Return the [X, Y] coordinate for the center point of the cell that contains the specified text.  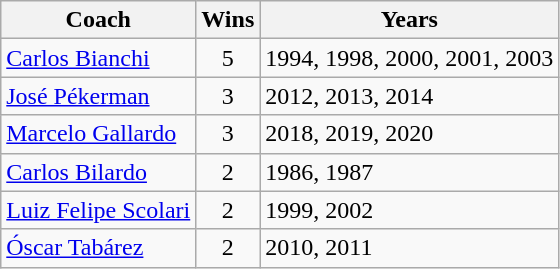
Carlos Bilardo [98, 172]
Wins [228, 20]
2012, 2013, 2014 [410, 96]
1999, 2002 [410, 210]
2010, 2011 [410, 248]
Marcelo Gallardo [98, 134]
1986, 1987 [410, 172]
Years [410, 20]
Óscar Tabárez [98, 248]
José Pékerman [98, 96]
2018, 2019, 2020 [410, 134]
Coach [98, 20]
5 [228, 58]
Carlos Bianchi [98, 58]
Luiz Felipe Scolari [98, 210]
1994, 1998, 2000, 2001, 2003 [410, 58]
